Return (x, y) of the center of cell containing provided text 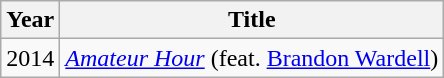
2014 (30, 58)
Title (252, 20)
Year (30, 20)
Amateur Hour (feat. Brandon Wardell) (252, 58)
